Scan for the cell matching the given text and deliver its (x, y) coordinate at center. 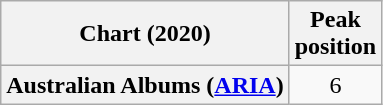
Australian Albums (ARIA) (145, 85)
Peakposition (335, 34)
6 (335, 85)
Chart (2020) (145, 34)
